Search for the cell housing the specified text and yield its [X, Y] center coordinate. 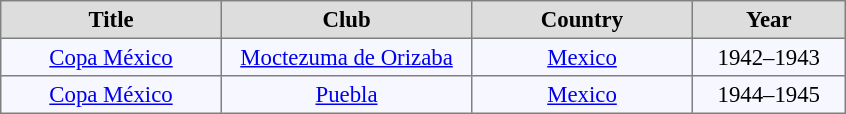
1944–1945 [768, 95]
Year [768, 20]
Puebla [346, 95]
Moctezuma de Orizaba [346, 57]
1942–1943 [768, 57]
Title [111, 20]
Club [346, 20]
Country [582, 20]
